Pinpoint the cell where the given text exists, returning its [X, Y] midpoint coordinate. 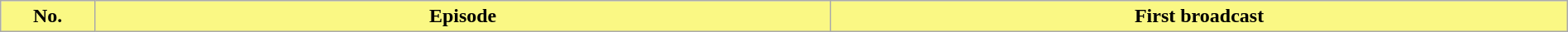
No. [48, 16]
First broadcast [1199, 16]
Episode [462, 16]
